Scan for the cell matching the given text and deliver its [x, y] coordinate at center. 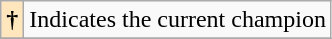
† [12, 20]
Indicates the current champion [178, 20]
